Determine the [x, y] coordinate at the center of the cell enclosing the given text.  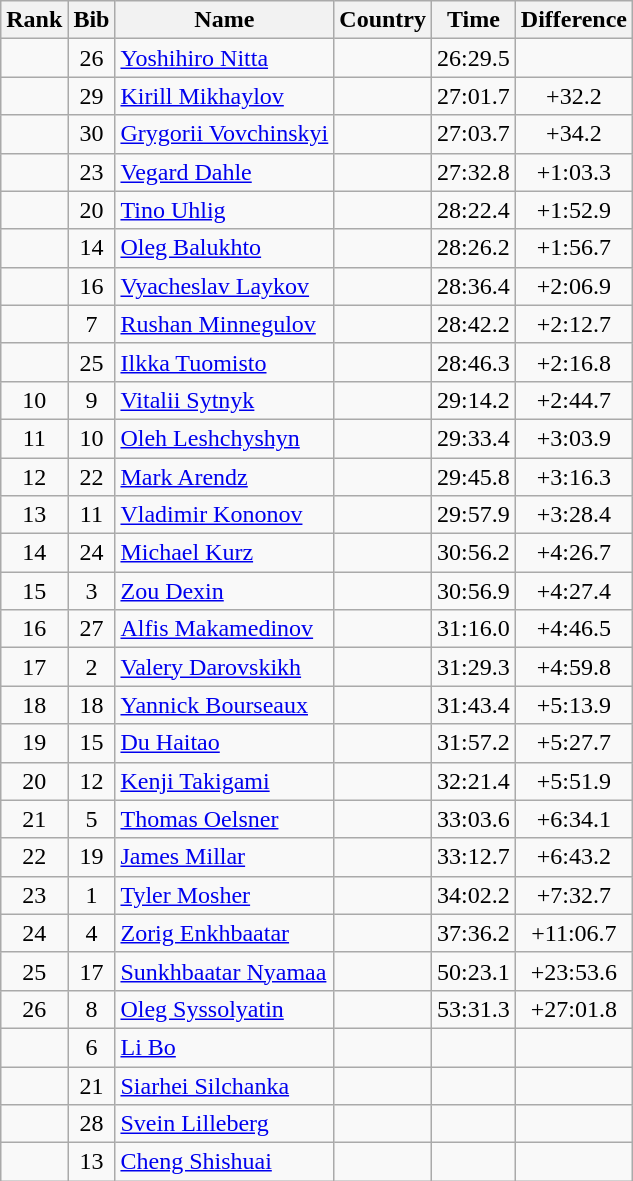
Rank [34, 20]
9 [92, 400]
26:29.5 [474, 58]
+6:34.1 [574, 819]
Vyacheslav Laykov [224, 286]
Rushan Minnegulov [224, 324]
+5:27.7 [574, 743]
27:32.8 [474, 172]
37:36.2 [474, 933]
Kirill Mikhaylov [224, 96]
28:26.2 [474, 248]
Michael Kurz [224, 553]
29:14.2 [474, 400]
34:02.2 [474, 895]
Siarhei Silchanka [224, 1085]
30:56.2 [474, 553]
+2:16.8 [574, 362]
Name [224, 20]
+5:51.9 [574, 781]
+4:27.4 [574, 591]
Sunkhbaatar Nyamaa [224, 971]
+1:56.7 [574, 248]
+7:32.7 [574, 895]
Oleh Leshchyshyn [224, 438]
31:57.2 [474, 743]
Grygorii Vovchinskyi [224, 134]
Svein Lilleberg [224, 1124]
Du Haitao [224, 743]
Mark Arendz [224, 477]
Alfis Makamedinov [224, 629]
31:43.4 [474, 705]
Oleg Syssolyatin [224, 1009]
31:29.3 [474, 667]
+27:01.8 [574, 1009]
29 [92, 96]
+23:53.6 [574, 971]
53:31.3 [474, 1009]
Kenji Takigami [224, 781]
29:45.8 [474, 477]
+3:03.9 [574, 438]
James Millar [224, 857]
7 [92, 324]
+1:03.3 [574, 172]
+4:26.7 [574, 553]
+4:46.5 [574, 629]
Vegard Dahle [224, 172]
Valery Darovskikh [224, 667]
29:57.9 [474, 515]
+3:16.3 [574, 477]
28 [92, 1124]
+32.2 [574, 96]
+1:52.9 [574, 210]
50:23.1 [474, 971]
2 [92, 667]
30 [92, 134]
29:33.4 [474, 438]
8 [92, 1009]
Cheng Shishuai [224, 1162]
Zorig Enkhbaatar [224, 933]
27:01.7 [474, 96]
Tino Uhlig [224, 210]
33:12.7 [474, 857]
Li Bo [224, 1047]
+11:06.7 [574, 933]
4 [92, 933]
+34.2 [574, 134]
+2:06.9 [574, 286]
+3:28.4 [574, 515]
Bib [92, 20]
Zou Dexin [224, 591]
27 [92, 629]
33:03.6 [474, 819]
+4:59.8 [574, 667]
+6:43.2 [574, 857]
Yannick Bourseaux [224, 705]
30:56.9 [474, 591]
Vladimir Kononov [224, 515]
32:21.4 [474, 781]
Ilkka Tuomisto [224, 362]
1 [92, 895]
Vitalii Sytnyk [224, 400]
27:03.7 [474, 134]
3 [92, 591]
28:22.4 [474, 210]
Yoshihiro Nitta [224, 58]
Oleg Balukhto [224, 248]
+2:44.7 [574, 400]
5 [92, 819]
28:42.2 [474, 324]
Tyler Mosher [224, 895]
Time [474, 20]
6 [92, 1047]
Country [383, 20]
28:36.4 [474, 286]
Difference [574, 20]
31:16.0 [474, 629]
+5:13.9 [574, 705]
28:46.3 [474, 362]
Thomas Oelsner [224, 819]
+2:12.7 [574, 324]
